Search for the cell housing the specified text and yield its (X, Y) center coordinate. 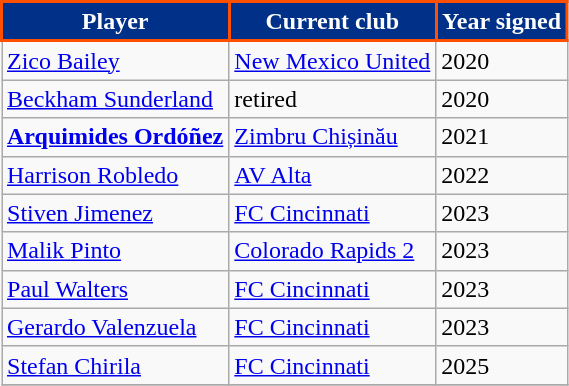
Harrison Robledo (116, 175)
Paul Walters (116, 289)
2025 (502, 365)
Zimbru Chișinău (332, 137)
Current club (332, 22)
Gerardo Valenzuela (116, 327)
2021 (502, 137)
Colorado Rapids 2 (332, 251)
AV Alta (332, 175)
Beckham Sunderland (116, 99)
retired (332, 99)
Arquimides Ordóñez (116, 137)
Year signed (502, 22)
Stefan Chirila (116, 365)
New Mexico United (332, 60)
Zico Bailey (116, 60)
2022 (502, 175)
Stiven Jimenez (116, 213)
Player (116, 22)
Malik Pinto (116, 251)
